Detect which cell encompasses the target text, then output its (x, y) center coordinate. 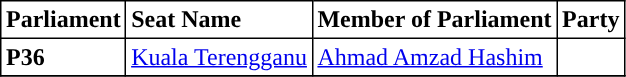
Parliament (64, 20)
Ahmad Amzad Hashim (434, 57)
P36 (64, 57)
Party (591, 20)
Member of Parliament (434, 20)
Kuala Terengganu (219, 57)
Seat Name (219, 20)
